Scan for the cell matching the given text and deliver its [x, y] coordinate at center. 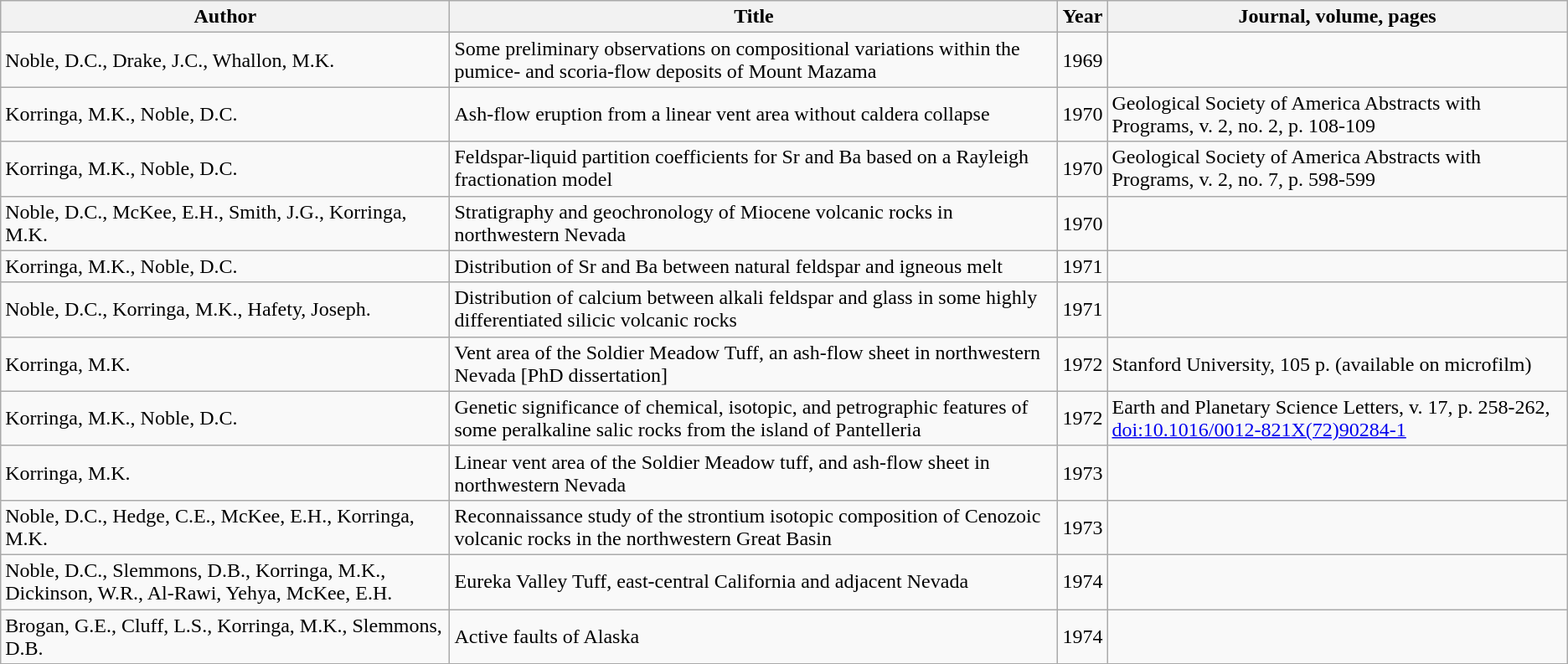
Feldspar-liquid partition coefficients for Sr and Ba based on a Rayleigh fractionation model [754, 169]
1969 [1082, 60]
Reconnaissance study of the strontium isotopic composition of Cenozoic volcanic rocks in the northwestern Great Basin [754, 528]
Genetic significance of chemical, isotopic, and petrographic features of some peralkaline salic rocks from the island of Pantelleria [754, 419]
Vent area of the Soldier Meadow Tuff, an ash-flow sheet in northwestern Nevada [PhD dissertation] [754, 363]
Noble, D.C., Drake, J.C., Whallon, M.K. [225, 60]
Author [225, 17]
Linear vent area of the Soldier Meadow tuff, and ash-flow sheet in northwestern Nevada [754, 472]
Noble, D.C., Hedge, C.E., McKee, E.H., Korringa, M.K. [225, 528]
Geological Society of America Abstracts with Programs, v. 2, no. 7, p. 598-599 [1337, 169]
Year [1082, 17]
Active faults of Alaska [754, 636]
Earth and Planetary Science Letters, v. 17, p. 258-262, doi:10.1016/0012-821X(72)90284-1 [1337, 419]
Ash-flow eruption from a linear vent area without caldera collapse [754, 114]
Journal, volume, pages [1337, 17]
Stratigraphy and geochronology of Miocene volcanic rocks in northwestern Nevada [754, 223]
Some preliminary observations on compositional variations within the pumice- and scoria-flow deposits of Mount Mazama [754, 60]
Distribution of Sr and Ba between natural feldspar and igneous melt [754, 266]
Stanford University, 105 p. (available on microfilm) [1337, 363]
Distribution of calcium between alkali feldspar and glass in some highly differentiated silicic volcanic rocks [754, 310]
Noble, D.C., Slemmons, D.B., Korringa, M.K., Dickinson, W.R., Al-Rawi, Yehya, McKee, E.H. [225, 581]
Title [754, 17]
Brogan, G.E., Cluff, L.S., Korringa, M.K., Slemmons, D.B. [225, 636]
Noble, D.C., Korringa, M.K., Hafety, Joseph. [225, 310]
Eureka Valley Tuff, east-central California and adjacent Nevada [754, 581]
Geological Society of America Abstracts with Programs, v. 2, no. 2, p. 108-109 [1337, 114]
Noble, D.C., McKee, E.H., Smith, J.G., Korringa, M.K. [225, 223]
